Search for the cell housing the specified text and yield its [x, y] center coordinate. 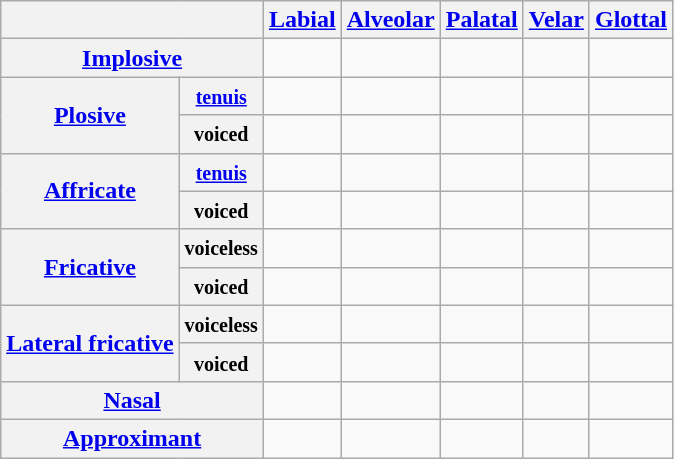
Velar [556, 20]
Alveolar [390, 20]
Lateral fricative [90, 343]
Glottal [630, 20]
Palatal [482, 20]
Approximant [132, 438]
Labial [302, 20]
Affricate [90, 191]
Plosive [90, 115]
Implosive [132, 58]
Nasal [132, 400]
Fricative [90, 267]
